Return (x, y) of the center of cell containing provided text 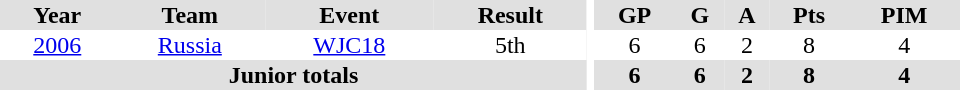
Result (511, 15)
Junior totals (294, 75)
2006 (58, 45)
WJC18 (349, 45)
GP (635, 15)
Team (190, 15)
Event (349, 15)
PIM (904, 15)
G (700, 15)
A (747, 15)
Russia (190, 45)
Year (58, 15)
Pts (810, 15)
5th (511, 45)
